Identify which cell holds the provided text, then report its (X, Y) central coordinate. 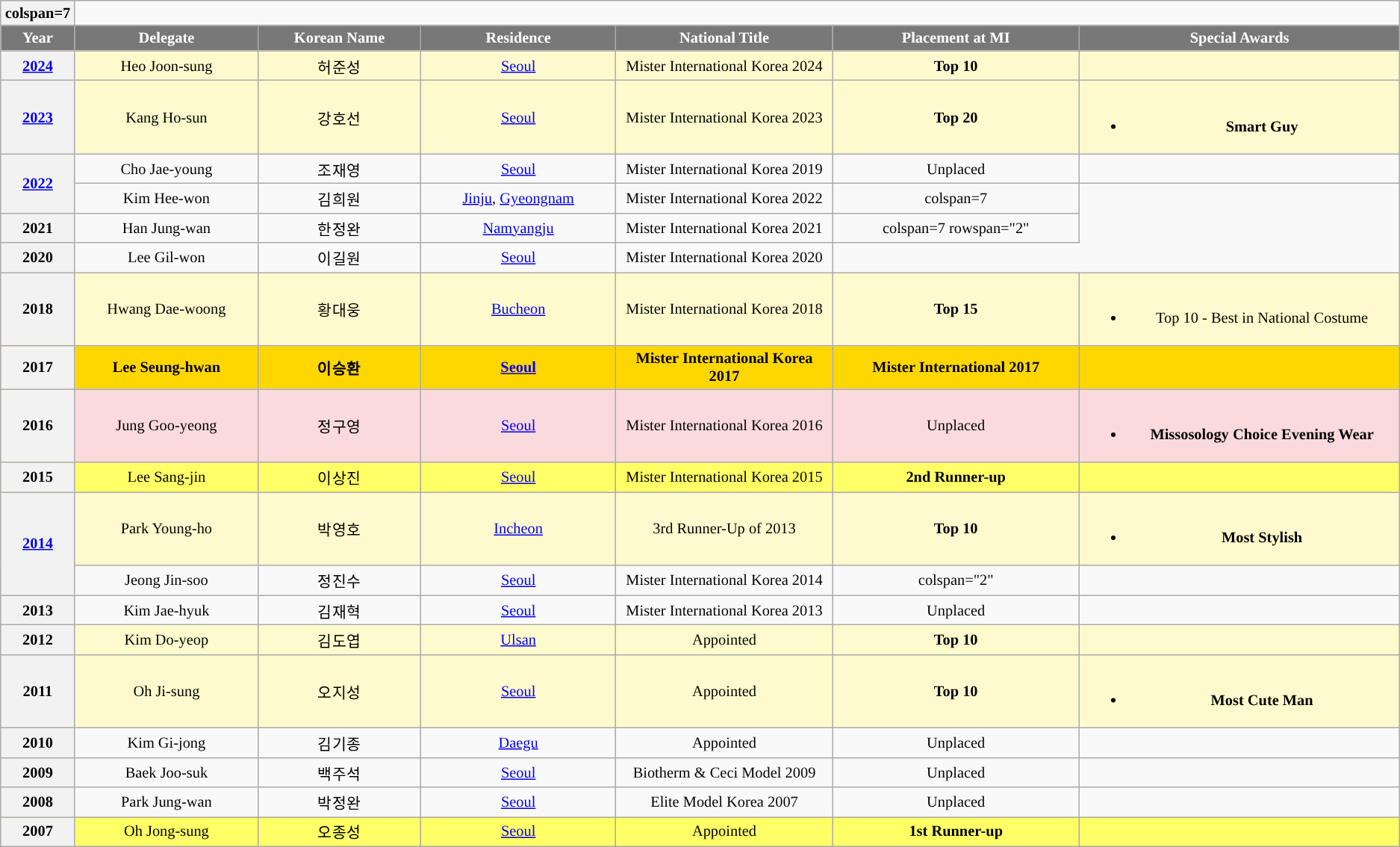
Kim Hee-won (167, 198)
Top 15 (956, 308)
Baek Joo-suk (167, 772)
2013 (37, 610)
Mister International Korea 2017 (724, 367)
Most Cute Man (1239, 691)
김기종 (340, 742)
Jinju, Gyeongnam (518, 198)
Jung Goo-yeong (167, 425)
2016 (37, 425)
colspan="2" (956, 580)
2024 (37, 66)
Korean Name (340, 38)
Han Jung-wan (167, 228)
Special Awards (1239, 38)
Lee Seung-hwan (167, 367)
황대웅 (340, 308)
3rd Runner-Up of 2013 (724, 529)
Mister International Korea 2021 (724, 228)
Biotherm & Ceci Model 2009 (724, 772)
박정완 (340, 802)
Cho Jae-young (167, 169)
Jeong Jin-soo (167, 580)
Mister International Korea 2016 (724, 425)
Daegu (518, 742)
이길원 (340, 258)
한정완 (340, 228)
Mister International Korea 2015 (724, 477)
1st Runner-up (956, 831)
Park Jung-wan (167, 802)
2015 (37, 477)
Oh Jong-sung (167, 831)
허준성 (340, 66)
이승환 (340, 367)
Placement at MI (956, 38)
2018 (37, 308)
2010 (37, 742)
Lee Gil-won (167, 258)
Mister International 2017 (956, 367)
2017 (37, 367)
Mister International Korea 2023 (724, 117)
2020 (37, 258)
Ulsan (518, 639)
정진수 (340, 580)
Mister International Korea 2024 (724, 66)
2023 (37, 117)
2014 (37, 544)
김도엽 (340, 639)
정구영 (340, 425)
Heo Joon-sung (167, 66)
Hwang Dae-woong (167, 308)
Mister International Korea 2018 (724, 308)
Kim Jae-hyuk (167, 610)
colspan=7 rowspan="2" (956, 228)
2021 (37, 228)
Incheon (518, 529)
Mister International Korea 2020 (724, 258)
이상진 (340, 477)
National Title (724, 38)
Lee Sang-jin (167, 477)
Missosology Choice Evening Wear (1239, 425)
조재영 (340, 169)
Kim Do-yeop (167, 639)
Delegate (167, 38)
오종성 (340, 831)
Bucheon (518, 308)
Mister International Korea 2019 (724, 169)
2nd Runner-up (956, 477)
Year (37, 38)
2008 (37, 802)
Smart Guy (1239, 117)
2011 (37, 691)
오지성 (340, 691)
Elite Model Korea 2007 (724, 802)
Residence (518, 38)
김재혁 (340, 610)
김희원 (340, 198)
Top 20 (956, 117)
Kim Gi-jong (167, 742)
2022 (37, 184)
Kang Ho-sun (167, 117)
백주석 (340, 772)
Park Young-ho (167, 529)
2012 (37, 639)
박영호 (340, 529)
Oh Ji-sung (167, 691)
Most Stylish (1239, 529)
Mister International Korea 2022 (724, 198)
2007 (37, 831)
Mister International Korea 2013 (724, 610)
Top 10 - Best in National Costume (1239, 308)
2009 (37, 772)
강호선 (340, 117)
Mister International Korea 2014 (724, 580)
Namyangju (518, 228)
